Extract the (X, Y) coordinate from the center of the cell holding the provided text.  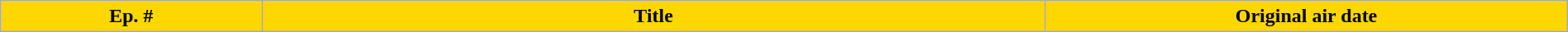
Original air date (1307, 16)
Title (653, 16)
Ep. # (131, 16)
